Locate the cell with the specified text and output its (X, Y) center coordinate. 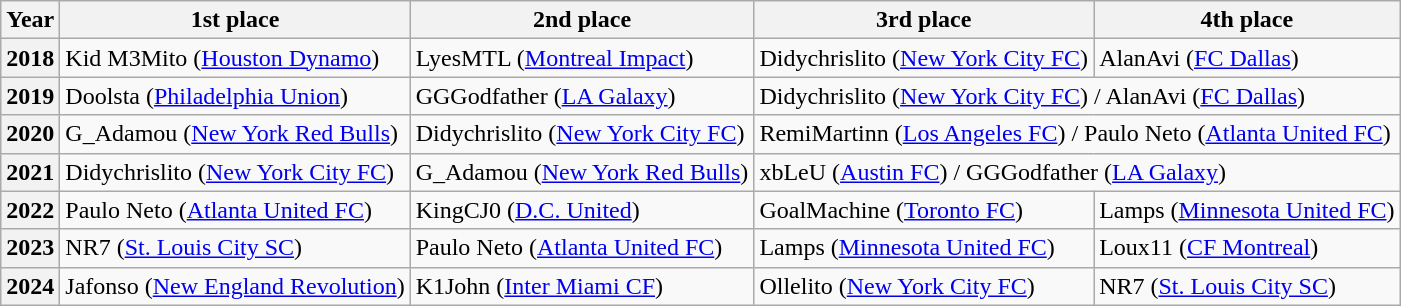
Loux11 (CF Montreal) (1247, 248)
Jafonso (New England Revolution) (235, 286)
KingCJ0 (D.C. United) (582, 210)
1st place (235, 20)
AlanAvi (FC Dallas) (1247, 58)
2021 (30, 172)
RemiMartinn (Los Angeles FC) / Paulo Neto (Atlanta United FC) (1077, 134)
2019 (30, 96)
Year (30, 20)
GGGodfather (LA Galaxy) (582, 96)
K1John (Inter Miami CF) (582, 286)
3rd place (924, 20)
2nd place (582, 20)
2020 (30, 134)
2022 (30, 210)
Kid M3Mito (Houston Dynamo) (235, 58)
Didychrislito (New York City FC) / AlanAvi (FC Dallas) (1077, 96)
GoalMachine (Toronto FC) (924, 210)
2018 (30, 58)
LyesMTL (Montreal Impact) (582, 58)
4th place (1247, 20)
2024 (30, 286)
Doolsta (Philadelphia Union) (235, 96)
Ollelito (New York City FC) (924, 286)
2023 (30, 248)
xbLeU (Austin FC) / GGGodfather (LA Galaxy) (1077, 172)
